Detect which cell encompasses the target text, then output its (X, Y) center coordinate. 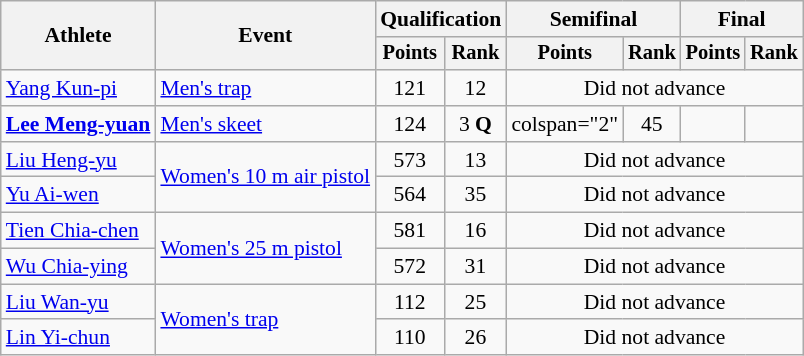
25 (475, 302)
Women's 10 m air pistol (265, 178)
Final (742, 19)
Lee Meng-yuan (78, 124)
124 (410, 124)
110 (410, 338)
121 (410, 88)
Yu Ai-wen (78, 195)
16 (475, 231)
Tien Chia-chen (78, 231)
Women's trap (265, 320)
Yang Kun-pi (78, 88)
3 Q (475, 124)
35 (475, 195)
572 (410, 267)
13 (475, 160)
581 (410, 231)
Liu Heng-yu (78, 160)
Qualification (440, 19)
Men's trap (265, 88)
Lin Yi-chun (78, 338)
Women's 25 m pistol (265, 248)
12 (475, 88)
564 (410, 195)
Wu Chia-ying (78, 267)
26 (475, 338)
Semifinal (593, 19)
573 (410, 160)
Liu Wan-yu (78, 302)
Men's skeet (265, 124)
Event (265, 36)
112 (410, 302)
colspan="2" (564, 124)
Athlete (78, 36)
31 (475, 267)
45 (652, 124)
